Capture the cell that displays the provided text and extract its [x, y] central coordinate. 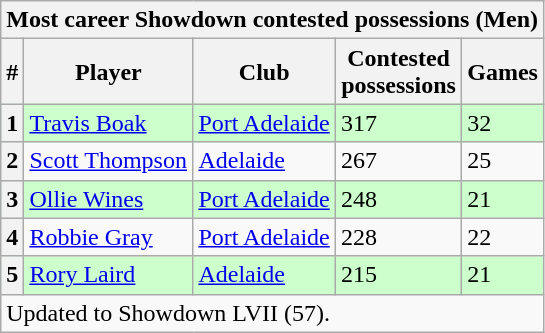
228 [399, 237]
2 [12, 161]
1 [12, 123]
Games [503, 72]
Scott Thompson [108, 161]
25 [503, 161]
5 [12, 275]
317 [399, 123]
Ollie Wines [108, 199]
Contestedpossessions [399, 72]
Most career Showdown contested possessions (Men) [272, 20]
Robbie Gray [108, 237]
Player [108, 72]
Travis Boak [108, 123]
267 [399, 161]
Club [264, 72]
215 [399, 275]
# [12, 72]
3 [12, 199]
22 [503, 237]
Rory Laird [108, 275]
32 [503, 123]
248 [399, 199]
Updated to Showdown LVII (57). [272, 313]
4 [12, 237]
